Find where the given text appears and provide that cell's center as (X, Y) coordinate. 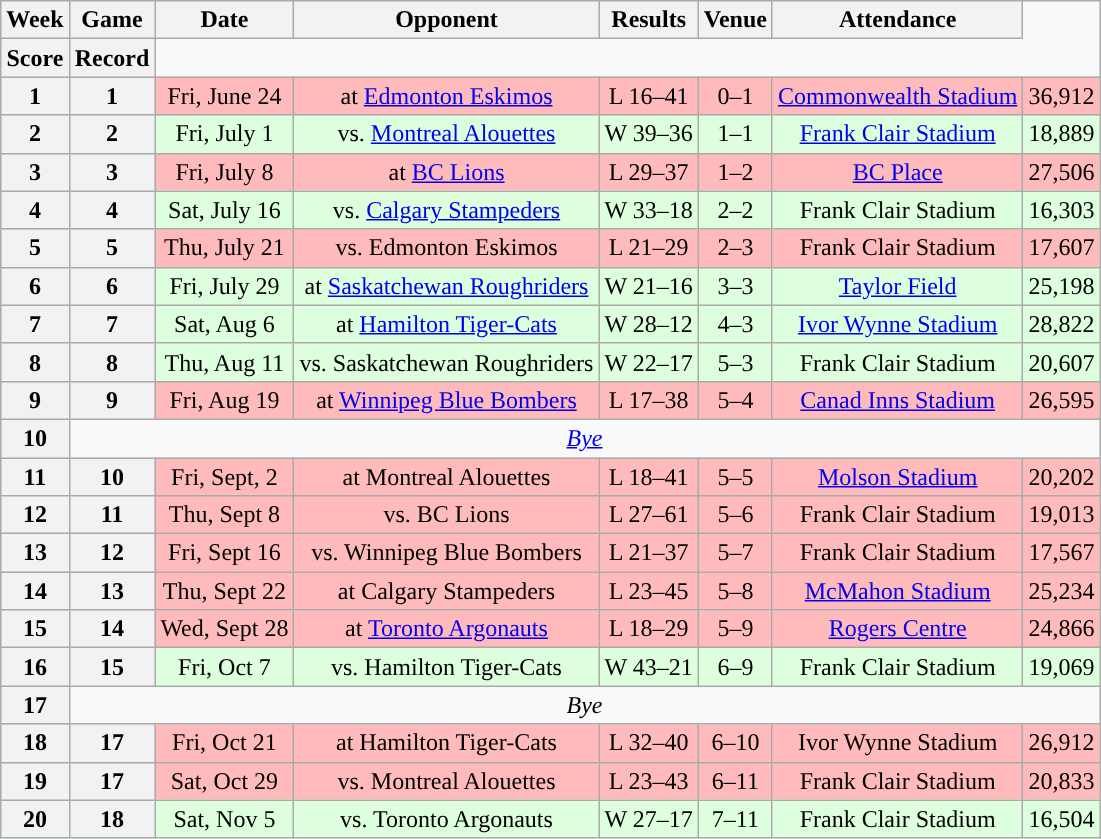
25,234 (1062, 591)
Fri, July 8 (224, 172)
19 (35, 781)
20 (35, 819)
Fri, July 29 (224, 286)
Sat, July 16 (224, 210)
Attendance (897, 20)
7–11 (735, 819)
vs. Toronto Argonauts (446, 819)
1–1 (735, 134)
36,912 (1062, 96)
vs. Edmonton Eskimos (446, 248)
Thu, Sept 22 (224, 591)
L 23–45 (648, 591)
Commonwealth Stadium (897, 96)
Thu, July 21 (224, 248)
vs. Hamilton Tiger-Cats (446, 667)
at Toronto Argonauts (446, 629)
6–11 (735, 781)
Venue (735, 20)
Sat, Oct 29 (224, 781)
Fri, Sept, 2 (224, 477)
28,822 (1062, 324)
2–3 (735, 248)
vs. BC Lions (446, 515)
W 28–12 (648, 324)
L 21–37 (648, 553)
W 21–16 (648, 286)
6–9 (735, 667)
Opponent (446, 20)
18,889 (1062, 134)
McMahon Stadium (897, 591)
Sat, Aug 6 (224, 324)
25,198 (1062, 286)
at Winnipeg Blue Bombers (446, 400)
Record (112, 58)
26,912 (1062, 743)
16,504 (1062, 819)
4–3 (735, 324)
W 43–21 (648, 667)
5–3 (735, 362)
6–10 (735, 743)
26,595 (1062, 400)
L 18–41 (648, 477)
20,202 (1062, 477)
Canad Inns Stadium (897, 400)
at Montreal Alouettes (446, 477)
Sat, Nov 5 (224, 819)
Fri, Oct 21 (224, 743)
at BC Lions (446, 172)
2–2 (735, 210)
Fri, Sept 16 (224, 553)
at Edmonton Eskimos (446, 96)
5–9 (735, 629)
L 21–29 (648, 248)
Week (35, 20)
Thu, Aug 11 (224, 362)
L 18–29 (648, 629)
L 23–43 (648, 781)
0–1 (735, 96)
L 17–38 (648, 400)
5–6 (735, 515)
L 29–37 (648, 172)
20,833 (1062, 781)
19,069 (1062, 667)
Taylor Field (897, 286)
Molson Stadium (897, 477)
vs. Winnipeg Blue Bombers (446, 553)
5–7 (735, 553)
27,506 (1062, 172)
Fri, Oct 7 (224, 667)
Game (112, 20)
at Calgary Stampeders (446, 591)
1–2 (735, 172)
24,866 (1062, 629)
W 39–36 (648, 134)
W 33–18 (648, 210)
vs. Saskatchewan Roughriders (446, 362)
BC Place (897, 172)
L 27–61 (648, 515)
3–3 (735, 286)
Results (648, 20)
W 22–17 (648, 362)
Thu, Sept 8 (224, 515)
W 27–17 (648, 819)
Date (224, 20)
19,013 (1062, 515)
Rogers Centre (897, 629)
L 16–41 (648, 96)
Fri, June 24 (224, 96)
5–4 (735, 400)
Wed, Sept 28 (224, 629)
17,607 (1062, 248)
Fri, July 1 (224, 134)
L 32–40 (648, 743)
Fri, Aug 19 (224, 400)
5–8 (735, 591)
5–5 (735, 477)
16 (35, 667)
16,303 (1062, 210)
at Saskatchewan Roughriders (446, 286)
17,567 (1062, 553)
vs. Calgary Stampeders (446, 210)
20,607 (1062, 362)
Score (35, 58)
